From the cell containing the given text, extract its center point as (x, y) coordinate. 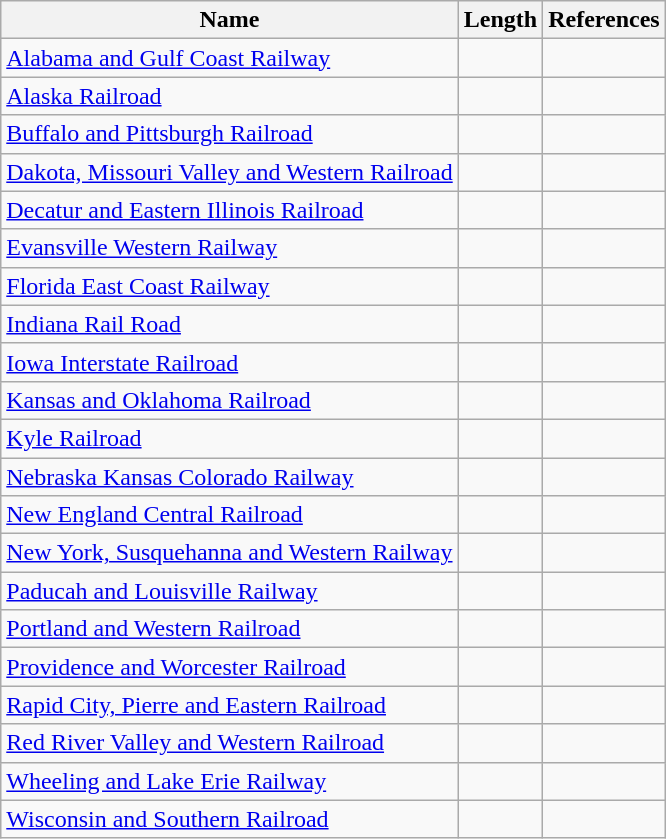
Providence and Worcester Railroad (230, 667)
Iowa Interstate Railroad (230, 362)
Evansville Western Railway (230, 248)
Kyle Railroad (230, 438)
Alaska Railroad (230, 96)
Nebraska Kansas Colorado Railway (230, 477)
Red River Valley and Western Railroad (230, 743)
Name (230, 20)
References (604, 20)
Decatur and Eastern Illinois Railroad (230, 210)
Kansas and Oklahoma Railroad (230, 400)
Indiana Rail Road (230, 324)
Florida East Coast Railway (230, 286)
Wheeling and Lake Erie Railway (230, 781)
Length (500, 20)
New England Central Railroad (230, 515)
Portland and Western Railroad (230, 629)
Rapid City, Pierre and Eastern Railroad (230, 705)
New York, Susquehanna and Western Railway (230, 553)
Wisconsin and Southern Railroad (230, 819)
Paducah and Louisville Railway (230, 591)
Buffalo and Pittsburgh Railroad (230, 134)
Alabama and Gulf Coast Railway (230, 58)
Dakota, Missouri Valley and Western Railroad (230, 172)
